Return the [x, y] coordinate for the center point of the cell that contains the specified text.  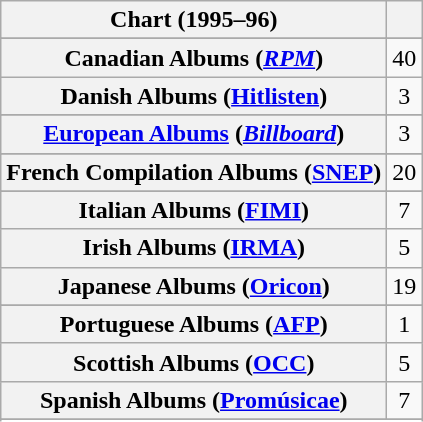
Danish Albums (Hitlisten) [194, 96]
20 [404, 172]
Spanish Albums (Promúsicae) [194, 400]
French Compilation Albums (SNEP) [194, 172]
Scottish Albums (OCC) [194, 362]
Chart (1995–96) [194, 20]
19 [404, 286]
40 [404, 58]
1 [404, 324]
Canadian Albums (RPM) [194, 58]
Italian Albums (FIMI) [194, 210]
European Albums (Billboard) [194, 134]
Japanese Albums (Oricon) [194, 286]
Portuguese Albums (AFP) [194, 324]
Irish Albums (IRMA) [194, 248]
